For the text-containing cell, return its midpoint in [X, Y] coordinate format. 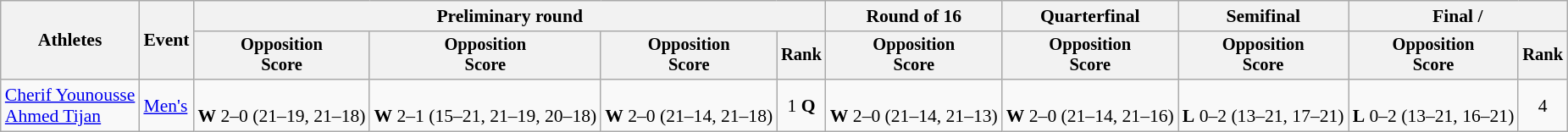
Semifinal [1264, 16]
Final / [1458, 16]
Preliminary round [509, 16]
W 2–0 (21–19, 21–18) [281, 105]
W 2–0 (21–14, 21–13) [914, 105]
Event [166, 41]
4 [1543, 105]
W 2–1 (15–21, 21–19, 20–18) [485, 105]
Athletes [70, 41]
Quarterfinal [1090, 16]
W 2–0 (21–14, 21–16) [1090, 105]
W 2–0 (21–14, 21–18) [689, 105]
L 0–2 (13–21, 16–21) [1433, 105]
1 Q [801, 105]
Men's [166, 105]
Cherif YounousseAhmed Tijan [70, 105]
Round of 16 [914, 16]
L 0–2 (13–21, 17–21) [1264, 105]
